Scan for the cell matching the given text and deliver its [x, y] coordinate at center. 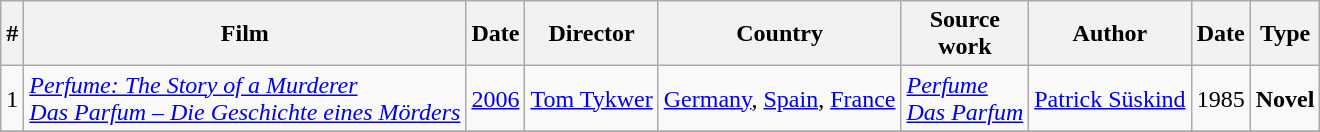
Perfume Das Parfum [965, 98]
1985 [1220, 98]
# [12, 34]
Novel [1285, 98]
2006 [496, 98]
Perfume: The Story of a MurdererDas Parfum – Die Geschichte eines Mörders [245, 98]
Director [592, 34]
Film [245, 34]
Tom Tykwer [592, 98]
1 [12, 98]
Country [780, 34]
Author [1110, 34]
Sourcework [965, 34]
Germany, Spain, France [780, 98]
Type [1285, 34]
Patrick Süskind [1110, 98]
